Find where the given text appears and provide that cell's center as (x, y) coordinate. 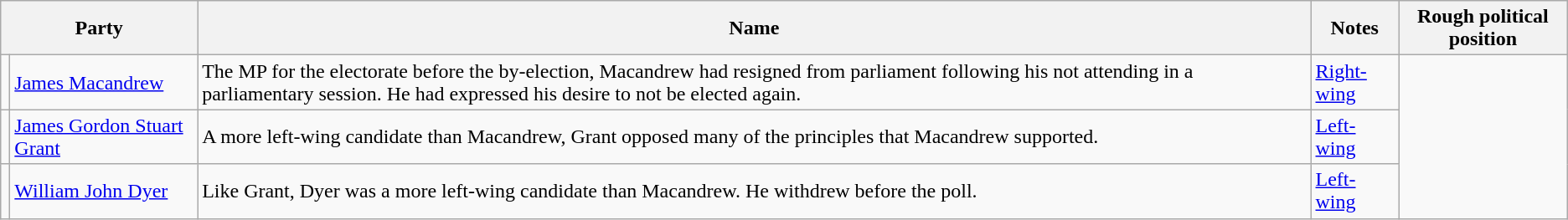
Party (99, 28)
Name (754, 28)
A more left-wing candidate than Macandrew, Grant opposed many of the principles that Macandrew supported. (754, 137)
James Gordon Stuart Grant (104, 137)
James Macandrew (104, 82)
Notes (1355, 28)
William John Dyer (104, 191)
Right-wing (1355, 82)
Rough political position (1483, 28)
Like Grant, Dyer was a more left-wing candidate than Macandrew. He withdrew before the poll. (754, 191)
